Detect which cell encompasses the target text, then output its [x, y] center coordinate. 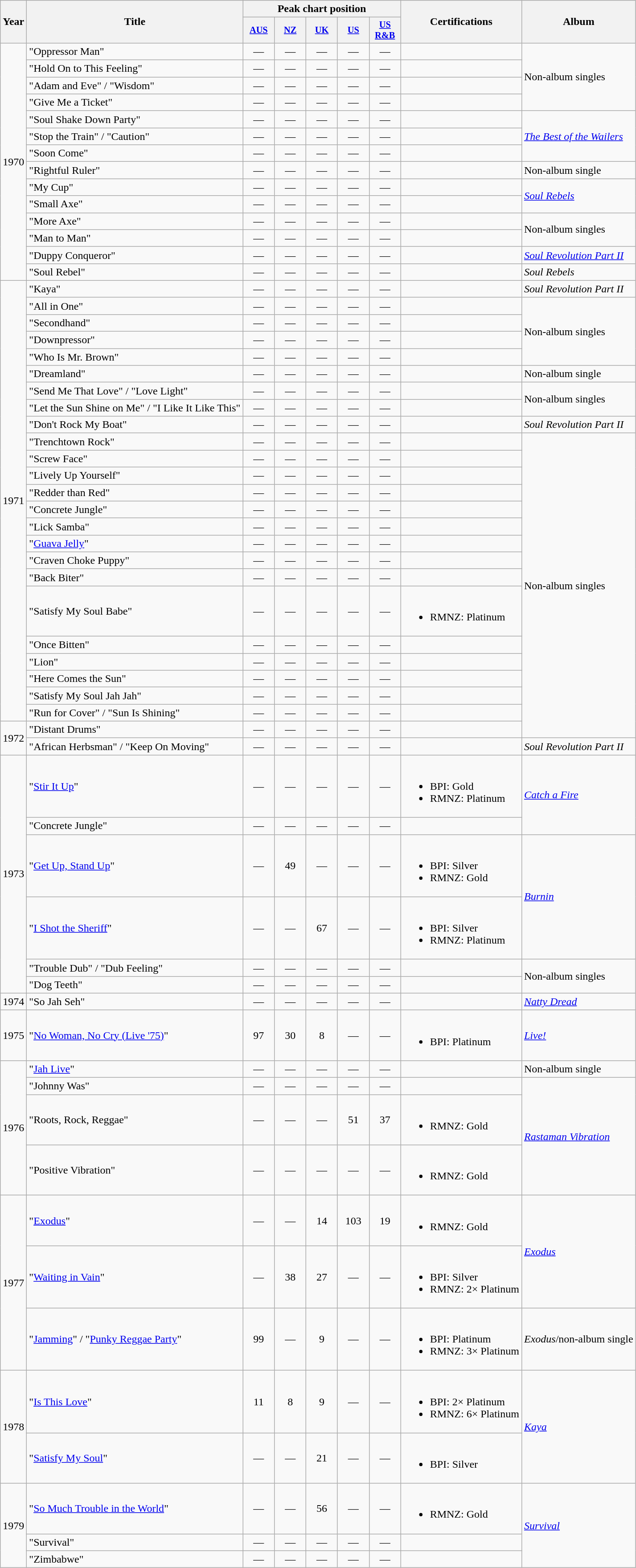
"Jah Live" [135, 1069]
"Small Axe" [135, 204]
"African Herbsman" / "Keep On Moving" [135, 747]
US [353, 30]
"Johnny Was" [135, 1086]
"Who Is Mr. Brown" [135, 357]
Album [579, 22]
"Satisfy My Soul Jah Jah" [135, 696]
"Secondhand" [135, 323]
"Adam and Eve" / "Wisdom" [135, 86]
"Lively Up Yourself" [135, 476]
51 [353, 1120]
21 [322, 1458]
"Back Biter" [135, 577]
"Waiting in Vain" [135, 1277]
1971 [13, 501]
14 [322, 1220]
"My Cup" [135, 187]
"Rightful Ruler" [135, 170]
37 [385, 1120]
38 [291, 1277]
Burnin [579, 897]
Exodus/non-album single [579, 1339]
"Is This Love" [135, 1402]
"Trenchtown Rock" [135, 442]
49 [291, 866]
1978 [13, 1427]
"Stir It Up" [135, 786]
"Hold On to This Feeling" [135, 69]
11 [259, 1402]
"I Shot the Sheriff" [135, 928]
"Satisfy My Soul Babe" [135, 611]
Year [13, 22]
RMNZ: Platinum [461, 611]
BPI: GoldRMNZ: Platinum [461, 786]
"Once Bitten" [135, 645]
"Get Up, Stand Up" [135, 866]
Title [135, 22]
"Stop the Train" / "Caution" [135, 136]
"Give Me a Ticket" [135, 103]
NZ [291, 30]
Rastaman Vibration [579, 1137]
Catch a Fire [579, 795]
"Here Comes the Sun" [135, 679]
19 [385, 1220]
97 [259, 1035]
"Kaya" [135, 289]
BPI: 2× PlatinumRMNZ: 6× Platinum [461, 1402]
"Downpressor" [135, 340]
Exodus [579, 1252]
"Lick Samba" [135, 526]
The Best of the Wailers [579, 136]
UK [322, 30]
67 [322, 928]
Peak chart position [322, 9]
1979 [13, 1525]
"Roots, Rock, Reggae" [135, 1120]
"More Axe" [135, 221]
Survival [579, 1525]
30 [291, 1035]
USR&B [385, 30]
103 [353, 1220]
1977 [13, 1283]
56 [322, 1508]
"Soul Shake Down Party" [135, 119]
BPI: SilverRMNZ: Platinum [461, 928]
"Man to Man" [135, 238]
1975 [13, 1035]
"Positive Vibration" [135, 1170]
"Satisfy My Soul" [135, 1458]
Certifications [461, 22]
"Run for Cover" / "Sun Is Shining" [135, 713]
"Duppy Conqueror" [135, 255]
"Dog Teeth" [135, 985]
"Soon Come" [135, 153]
Natty Dread [579, 1002]
27 [322, 1277]
BPI: Platinum [461, 1035]
"Survival" [135, 1542]
"So Jah Seh" [135, 1002]
"Craven Choke Puppy" [135, 560]
"Oppressor Man" [135, 51]
1972 [13, 738]
"No Woman, No Cry (Live '75)" [135, 1035]
"Guava Jelly" [135, 543]
"Dreamland" [135, 374]
"Jamming" / "Punky Reggae Party" [135, 1339]
"Redder than Red" [135, 493]
1970 [13, 161]
AUS [259, 30]
BPI: Silver [461, 1458]
99 [259, 1339]
"Let the Sun Shine on Me" / "I Like It Like This" [135, 408]
"Zimbabwe" [135, 1559]
1973 [13, 874]
"Don't Rock My Boat" [135, 425]
Live! [579, 1035]
"Send Me That Love" / "Love Light" [135, 391]
"All in One" [135, 306]
"Screw Face" [135, 459]
"So Much Trouble in the World" [135, 1508]
"Exodus" [135, 1220]
BPI: SilverRMNZ: 2× Platinum [461, 1277]
1976 [13, 1128]
"Distant Drums" [135, 730]
Kaya [579, 1427]
1974 [13, 1002]
BPI: SilverRMNZ: Gold [461, 866]
"Trouble Dub" / "Dub Feeling" [135, 968]
BPI: PlatinumRMNZ: 3× Platinum [461, 1339]
"Soul Rebel" [135, 272]
"Lion" [135, 662]
